Detect which cell encompasses the target text, then output its (x, y) center coordinate. 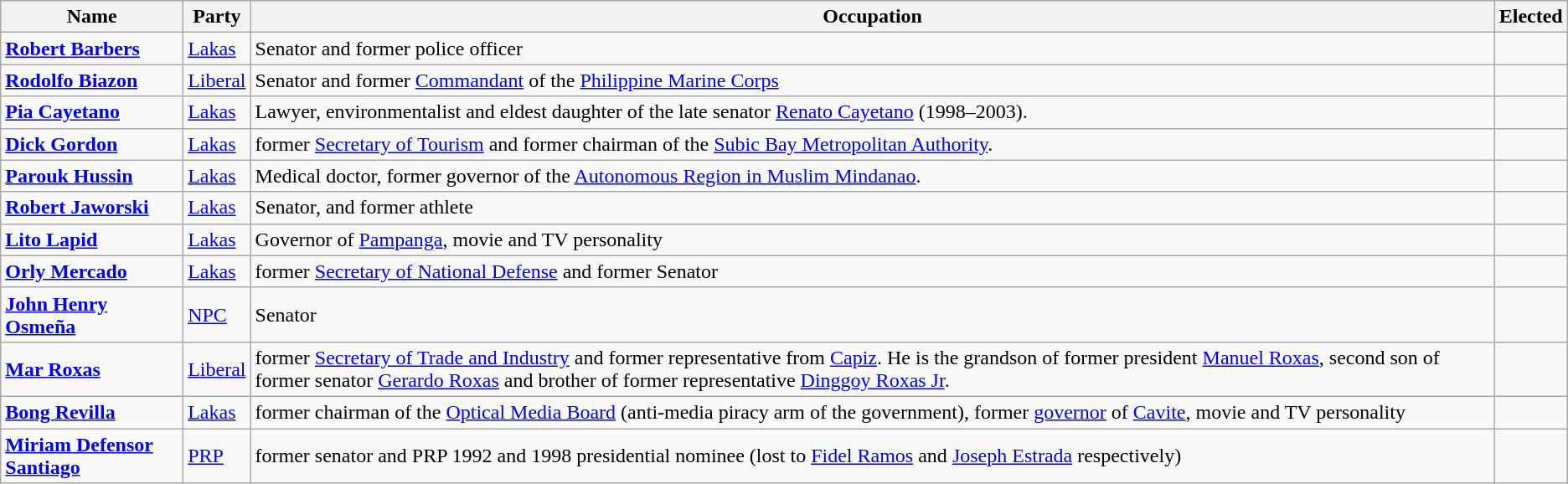
Robert Barbers (92, 49)
Dick Gordon (92, 144)
Senator and former Commandant of the Philippine Marine Corps (873, 80)
Lito Lapid (92, 239)
Party (217, 17)
Governor of Pampanga, movie and TV personality (873, 239)
Robert Jaworski (92, 208)
PRP (217, 456)
Senator (873, 315)
Bong Revilla (92, 412)
Senator and former police officer (873, 49)
Senator, and former athlete (873, 208)
Mar Roxas (92, 368)
Orly Mercado (92, 271)
former Secretary of National Defense and former Senator (873, 271)
John Henry Osmeña (92, 315)
former chairman of the Optical Media Board (anti-media piracy arm of the government), former governor of Cavite, movie and TV personality (873, 412)
NPC (217, 315)
Pia Cayetano (92, 112)
Lawyer, environmentalist and eldest daughter of the late senator Renato Cayetano (1998–2003). (873, 112)
Name (92, 17)
Occupation (873, 17)
Miriam Defensor Santiago (92, 456)
Elected (1531, 17)
Medical doctor, former governor of the Autonomous Region in Muslim Mindanao. (873, 176)
Rodolfo Biazon (92, 80)
Parouk Hussin (92, 176)
former senator and PRP 1992 and 1998 presidential nominee (lost to Fidel Ramos and Joseph Estrada respectively) (873, 456)
former Secretary of Tourism and former chairman of the Subic Bay Metropolitan Authority. (873, 144)
